Return [X, Y] of the center of cell containing provided text 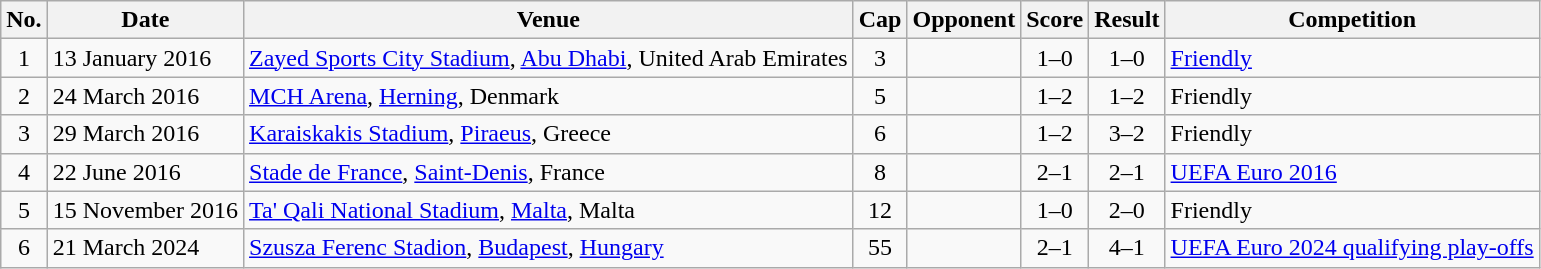
Score [1055, 20]
1 [24, 58]
2 [24, 96]
15 November 2016 [145, 210]
MCH Arena, Herning, Denmark [549, 96]
55 [880, 248]
UEFA Euro 2024 qualifying play-offs [1352, 248]
3–2 [1127, 134]
Opponent [964, 20]
8 [880, 172]
Date [145, 20]
Karaiskakis Stadium, Piraeus, Greece [549, 134]
UEFA Euro 2016 [1352, 172]
Stade de France, Saint-Denis, France [549, 172]
Zayed Sports City Stadium, Abu Dhabi, United Arab Emirates [549, 58]
Cap [880, 20]
Venue [549, 20]
Result [1127, 20]
21 March 2024 [145, 248]
12 [880, 210]
No. [24, 20]
2–0 [1127, 210]
4–1 [1127, 248]
22 June 2016 [145, 172]
Szusza Ferenc Stadion, Budapest, Hungary [549, 248]
4 [24, 172]
24 March 2016 [145, 96]
Competition [1352, 20]
13 January 2016 [145, 58]
29 March 2016 [145, 134]
Ta' Qali National Stadium, Malta, Malta [549, 210]
